From the cell containing the given text, extract its center point as [X, Y] coordinate. 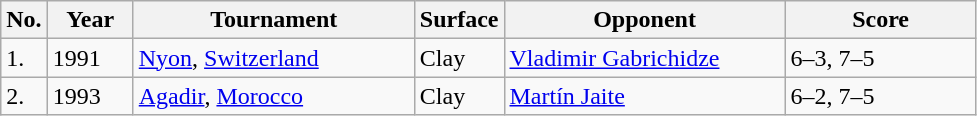
2. [24, 96]
Nyon, Switzerland [274, 58]
Year [90, 20]
1993 [90, 96]
Tournament [274, 20]
1. [24, 58]
Score [880, 20]
Agadir, Morocco [274, 96]
6–2, 7–5 [880, 96]
No. [24, 20]
Vladimir Gabrichidze [644, 58]
6–3, 7–5 [880, 58]
Martín Jaite [644, 96]
Surface [459, 20]
Opponent [644, 20]
1991 [90, 58]
